Identify which cell holds the provided text, then report its (X, Y) central coordinate. 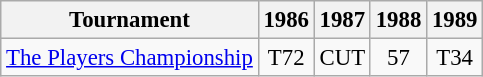
T34 (455, 58)
T72 (286, 58)
1987 (342, 20)
CUT (342, 58)
The Players Championship (130, 58)
1988 (398, 20)
Tournament (130, 20)
57 (398, 58)
1989 (455, 20)
1986 (286, 20)
